Find where the given text appears and provide that cell's center as (X, Y) coordinate. 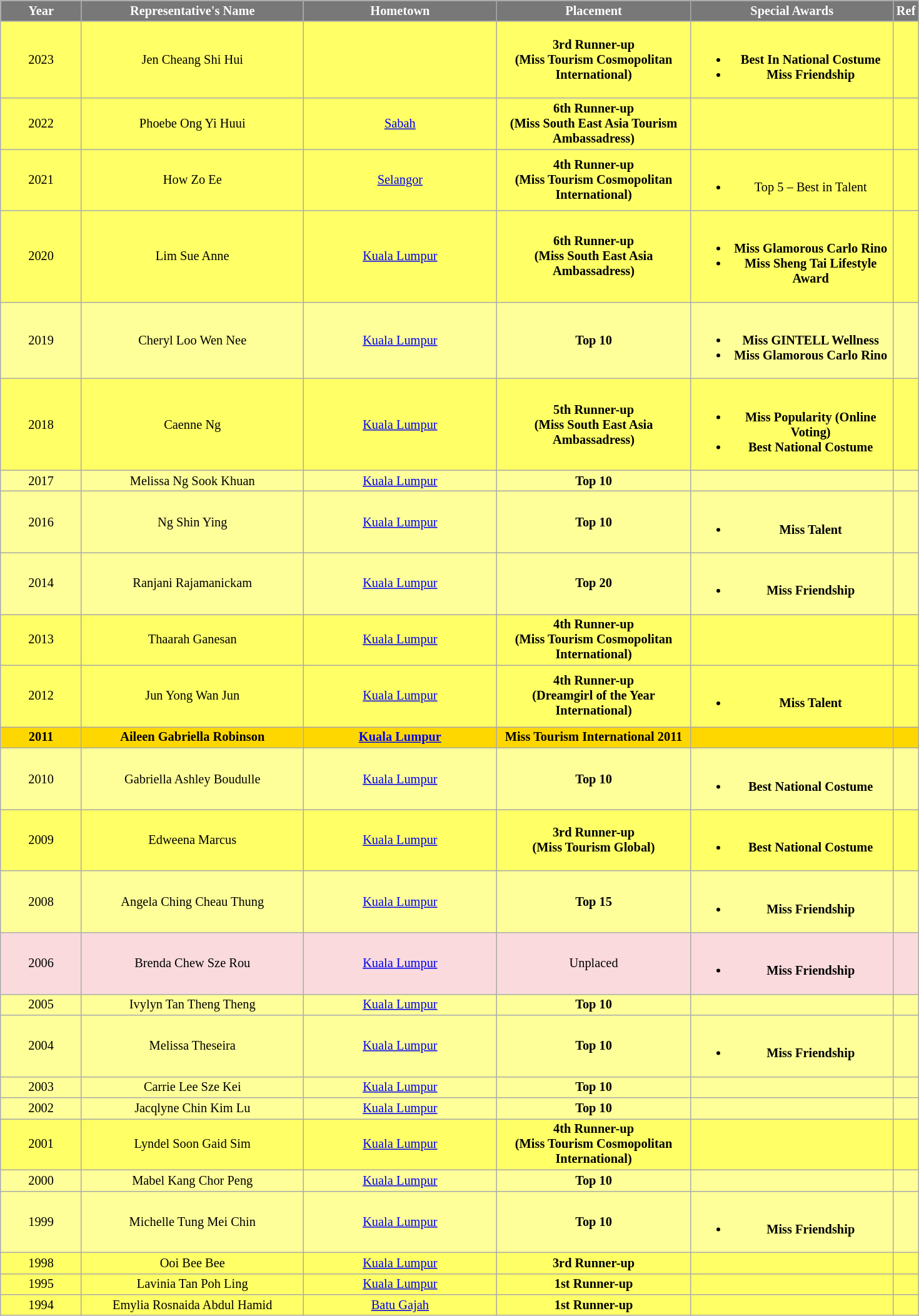
3rd Runner-up(Miss Tourism Global) (594, 840)
Representative's Name (193, 11)
Lyndel Soon Gaid Sim (193, 1144)
2001 (41, 1144)
Miss Popularity (Online Voting)Best National Costume (791, 424)
2014 (41, 583)
3rd Runner-up(Miss Tourism Cosmopolitan International) (594, 59)
Unplaced (594, 963)
Angela Ching Cheau Thung (193, 902)
Jacqlyne Chin Kim Lu (193, 1108)
2002 (41, 1108)
Ng Shin Ying (193, 522)
5th Runner-up(Miss South East Asia Ambassadress) (594, 424)
2022 (41, 123)
Batu Gajah (400, 1305)
Melissa Theseira (193, 1046)
2003 (41, 1087)
Mabel Kang Chor Peng (193, 1180)
4th Runner-up(Dreamgirl of the Year International) (594, 696)
Jun Yong Wan Jun (193, 696)
1995 (41, 1284)
2018 (41, 424)
2019 (41, 340)
Thaarah Ganesan (193, 640)
2006 (41, 963)
Cheryl Loo Wen Nee (193, 340)
2020 (41, 256)
Sabah (400, 123)
Top 15 (594, 902)
2010 (41, 778)
Special Awards (791, 11)
1999 (41, 1222)
Top 20 (594, 583)
2011 (41, 737)
2008 (41, 902)
Edweena Marcus (193, 840)
Ranjani Rajamanickam (193, 583)
2012 (41, 696)
Lim Sue Anne (193, 256)
Ivylyn Tan Theng Theng (193, 1005)
2000 (41, 1180)
Placement (594, 11)
2005 (41, 1005)
Brenda Chew Sze Rou (193, 963)
3rd Runner-up (594, 1263)
2004 (41, 1046)
Michelle Tung Mei Chin (193, 1222)
Selangor (400, 179)
2009 (41, 840)
2013 (41, 640)
Phoebe Ong Yi Huui (193, 123)
Gabriella Ashley Boudulle (193, 778)
Melissa Ng Sook Khuan (193, 481)
Hometown (400, 11)
Jen Cheang Shi Hui (193, 59)
Aileen Gabriella Robinson (193, 737)
2023 (41, 59)
Top 5 – Best in Talent (791, 179)
Miss GINTELL WellnessMiss Glamorous Carlo Rino (791, 340)
1998 (41, 1263)
Ref (906, 11)
2021 (41, 179)
6th Runner-up(Miss South East Asia Tourism Ambassadress) (594, 123)
Year (41, 11)
Miss Tourism International 2011 (594, 737)
Lavinia Tan Poh Ling (193, 1284)
2016 (41, 522)
How Zo Ee (193, 179)
Best In National CostumeMiss Friendship (791, 59)
6th Runner-up(Miss South East Asia Ambassadress) (594, 256)
Carrie Lee Sze Kei (193, 1087)
2017 (41, 481)
Emylia Rosnaida Abdul Hamid (193, 1305)
Caenne Ng (193, 424)
Ooi Bee Bee (193, 1263)
Miss Glamorous Carlo RinoMiss Sheng Tai Lifestyle Award (791, 256)
1994 (41, 1305)
